Extract the (x, y) coordinate from the center of the cell holding the provided text.  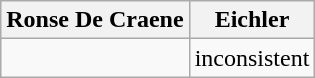
Ronse De Craene (95, 20)
inconsistent (252, 58)
Eichler (252, 20)
